Pinpoint the cell where the given text exists, returning its [x, y] midpoint coordinate. 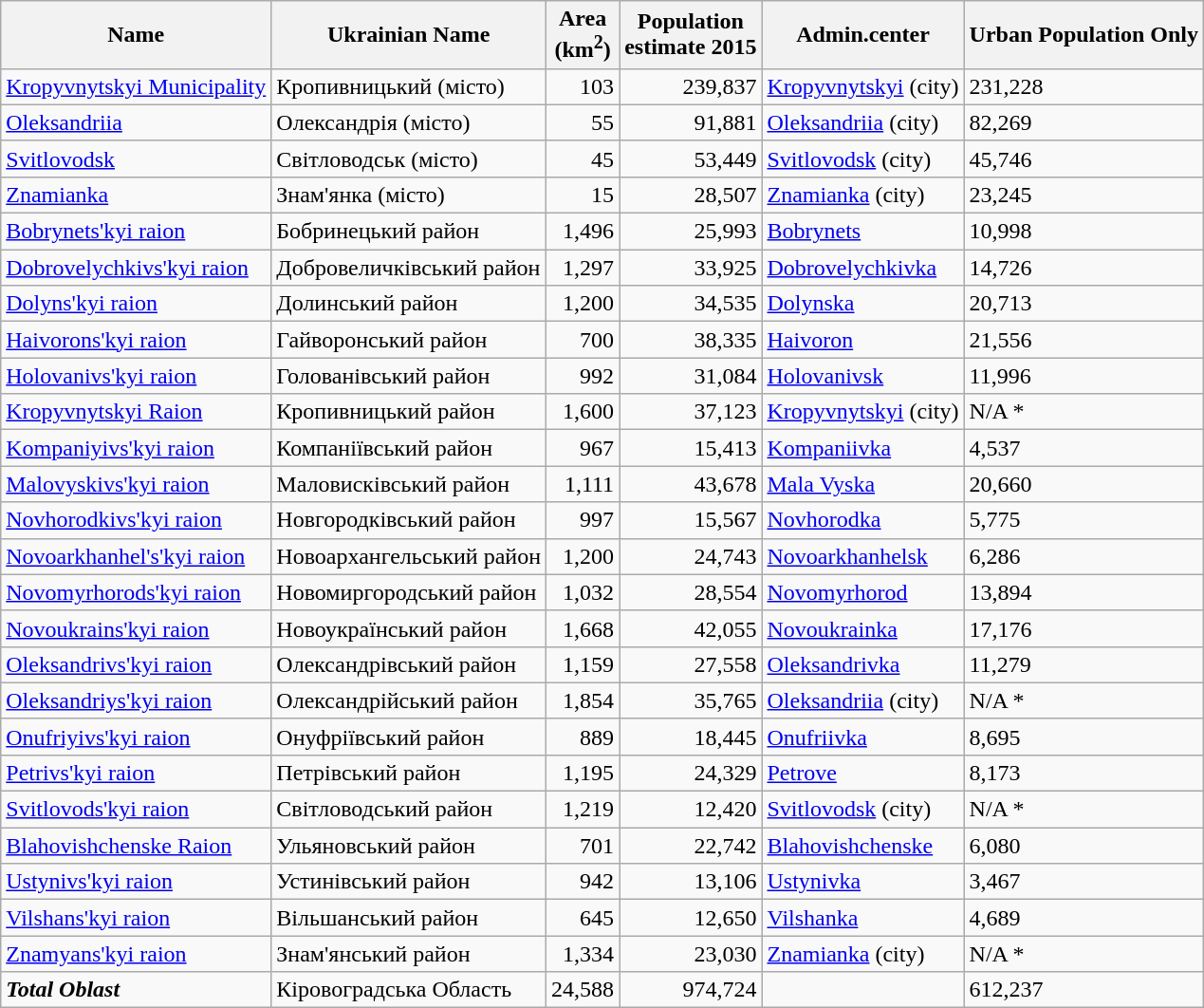
23,030 [691, 954]
17,176 [1084, 628]
3,467 [1084, 882]
1,854 [583, 700]
45,746 [1084, 159]
Новоархангельський район [409, 556]
6,080 [1084, 846]
Populationestimate 2015 [691, 35]
1,297 [583, 268]
Ustynivka [863, 882]
20,713 [1084, 304]
15,413 [691, 448]
Petrivs'kyi raion [137, 773]
Kropyvnytskyi Raion [137, 412]
10,998 [1084, 232]
15 [583, 195]
Голованівський район [409, 376]
45 [583, 159]
Onufriivka [863, 737]
Novomyrhorods'kyi raion [137, 592]
28,554 [691, 592]
Dolynska [863, 304]
Новгородківський район [409, 520]
22,742 [691, 846]
8,173 [1084, 773]
Blahovishchenske [863, 846]
31,084 [691, 376]
645 [583, 918]
Світловодськ (місто) [409, 159]
1,334 [583, 954]
Oleksandriys'kyi raion [137, 700]
24,588 [583, 990]
27,558 [691, 664]
Total Oblast [137, 990]
Haivorons'kyi raion [137, 340]
Novoukrainka [863, 628]
Знам'янка (місто) [409, 195]
Novhorodka [863, 520]
53,449 [691, 159]
700 [583, 340]
1,668 [583, 628]
12,650 [691, 918]
Vilshans'kyi raion [137, 918]
Олександрія (місто) [409, 122]
Kompaniivka [863, 448]
942 [583, 882]
Novhorodkivs'kyi raion [137, 520]
1,032 [583, 592]
14,726 [1084, 268]
Bobrynets [863, 232]
Svitlovodsk [137, 159]
Новомиргородський район [409, 592]
Bobrynets'kyi raion [137, 232]
Ukrainian Name [409, 35]
Holovanivs'kyi raion [137, 376]
Urban Population Only [1084, 35]
91,881 [691, 122]
Олександрійський район [409, 700]
Ульяновський район [409, 846]
Kompaniyivs'kyi raion [137, 448]
24,329 [691, 773]
42,055 [691, 628]
Kropyvnytskyi Municipality [137, 86]
Dolyns'kyi raion [137, 304]
Онуфріївський район [409, 737]
1,159 [583, 664]
23,245 [1084, 195]
18,445 [691, 737]
Area (km2) [583, 35]
20,660 [1084, 484]
Устинівський район [409, 882]
Маловисківський район [409, 484]
25,993 [691, 232]
13,106 [691, 882]
Svitlovods'kyi raion [137, 810]
992 [583, 376]
34,535 [691, 304]
82,269 [1084, 122]
Кропивницький район [409, 412]
Вільшанський район [409, 918]
12,420 [691, 810]
Vilshanka [863, 918]
55 [583, 122]
Знам'янський район [409, 954]
612,237 [1084, 990]
38,335 [691, 340]
Znamianka [137, 195]
Name [137, 35]
37,123 [691, 412]
1,111 [583, 484]
35,765 [691, 700]
Олександрівський район [409, 664]
Holovanivsk [863, 376]
4,689 [1084, 918]
Dobrovelychkivka [863, 268]
Novoukrains'kyi raion [137, 628]
Ustynivs'kyi raion [137, 882]
Кропивницький (місто) [409, 86]
239,837 [691, 86]
Гайворонський район [409, 340]
1,496 [583, 232]
1,195 [583, 773]
Novoarkhanhel's'kyi raion [137, 556]
231,228 [1084, 86]
Петрівський район [409, 773]
Malovyskivs'kyi raion [137, 484]
11,996 [1084, 376]
Blahovishchenske Raion [137, 846]
13,894 [1084, 592]
11,279 [1084, 664]
Новоукраїнський район [409, 628]
1,600 [583, 412]
4,537 [1084, 448]
Долинський район [409, 304]
Novoarkhanhelsk [863, 556]
33,925 [691, 268]
Admin.center [863, 35]
28,507 [691, 195]
701 [583, 846]
Oleksandrivs'kyi raion [137, 664]
Onufriyivs'kyi raion [137, 737]
Oleksandrivka [863, 664]
Кіровоградська Область [409, 990]
Oleksandriia [137, 122]
1,219 [583, 810]
997 [583, 520]
Mala Vyska [863, 484]
967 [583, 448]
974,724 [691, 990]
Компаніївський район [409, 448]
15,567 [691, 520]
Добровеличківський район [409, 268]
Novomyrhorod [863, 592]
8,695 [1084, 737]
Світловодський район [409, 810]
Znamyans'kyi raion [137, 954]
6,286 [1084, 556]
889 [583, 737]
Бобринецький район [409, 232]
43,678 [691, 484]
5,775 [1084, 520]
Dobrovelychkivs'kyi raion [137, 268]
103 [583, 86]
24,743 [691, 556]
Petrove [863, 773]
21,556 [1084, 340]
Haivoron [863, 340]
